For the text-containing cell, return its midpoint in [X, Y] coordinate format. 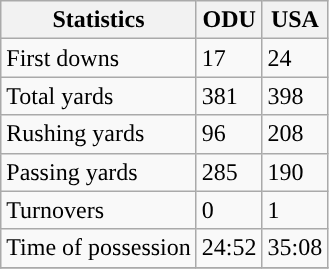
Statistics [99, 20]
USA [295, 20]
17 [229, 58]
398 [295, 96]
24 [295, 58]
Passing yards [99, 172]
285 [229, 172]
Turnovers [99, 210]
381 [229, 96]
First downs [99, 58]
24:52 [229, 248]
190 [295, 172]
208 [295, 134]
0 [229, 210]
ODU [229, 20]
Time of possession [99, 248]
35:08 [295, 248]
Total yards [99, 96]
96 [229, 134]
Rushing yards [99, 134]
1 [295, 210]
